Return (X, Y) of the center of cell containing provided text 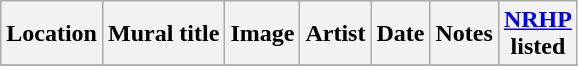
Image (262, 34)
NRHPlisted (538, 34)
Artist (336, 34)
Notes (464, 34)
Location (52, 34)
Date (400, 34)
Mural title (163, 34)
